Provide the (X, Y) coordinate of the cell's center where the given text is located.  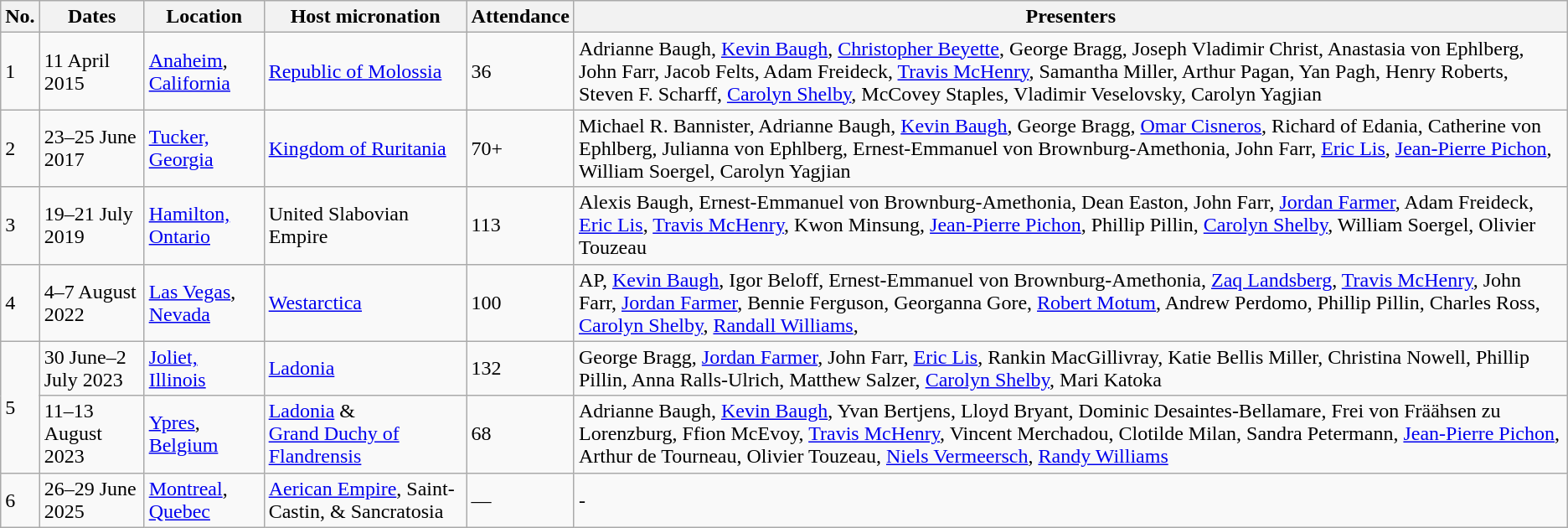
Joliet, Illinois (204, 369)
Kingdom of Ruritania (365, 148)
Tucker, Georgia (204, 148)
- (1070, 500)
Westarctica (365, 303)
11–13 August 2023 (92, 434)
11 April 2015 (92, 71)
Ladonia (365, 369)
23–25 June 2017 (92, 148)
Presenters (1070, 17)
No. (20, 17)
30 June–2 July 2023 (92, 369)
United Slabovian Empire (365, 225)
Anaheim, California (204, 71)
— (520, 500)
5 (20, 407)
Las Vegas, Nevada (204, 303)
70+ (520, 148)
3 (20, 225)
4–7 August 2022 (92, 303)
6 (20, 500)
100 (520, 303)
2 (20, 148)
26–29 June 2025 (92, 500)
36 (520, 71)
Dates (92, 17)
113 (520, 225)
Hamilton, Ontario (204, 225)
1 (20, 71)
Host micronation (365, 17)
Montreal, Quebec (204, 500)
19–21 July 2019 (92, 225)
Republic of Molossia (365, 71)
132 (520, 369)
68 (520, 434)
4 (20, 303)
Location (204, 17)
Ladonia & Grand Duchy of Flandrensis (365, 434)
Ypres, Belgium (204, 434)
Aerican Empire, Saint-Castin, & Sancratosia (365, 500)
Attendance (520, 17)
